Find where the given text appears and provide that cell's center as [x, y] coordinate. 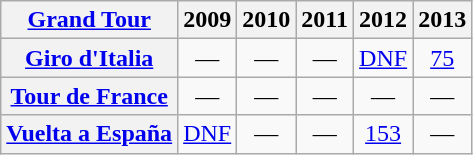
2009 [208, 20]
Tour de France [90, 96]
2012 [384, 20]
2011 [325, 20]
Vuelta a España [90, 134]
75 [442, 58]
153 [384, 134]
Grand Tour [90, 20]
2010 [266, 20]
Giro d'Italia [90, 58]
2013 [442, 20]
